Return the (X, Y) coordinate for the center point of the cell that contains the specified text.  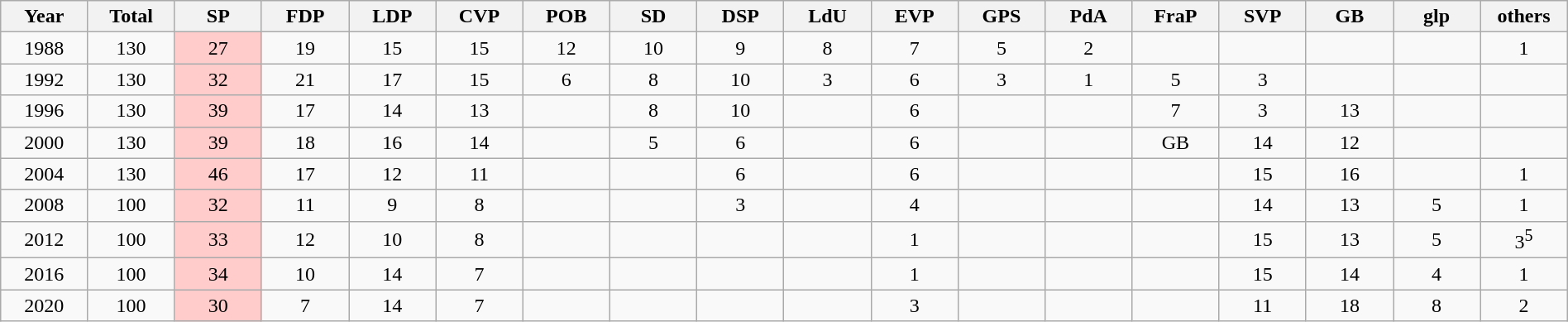
LdU (827, 17)
CVP (480, 17)
27 (218, 48)
FraP (1176, 17)
Total (131, 17)
21 (304, 79)
SP (218, 17)
19 (304, 48)
30 (218, 305)
46 (218, 174)
SVP (1262, 17)
2004 (45, 174)
others (1524, 17)
2020 (45, 305)
2008 (45, 205)
34 (218, 274)
35 (1524, 240)
GPS (1001, 17)
1992 (45, 79)
glp (1436, 17)
Year (45, 17)
33 (218, 240)
1988 (45, 48)
1996 (45, 111)
DSP (741, 17)
EVP (915, 17)
2012 (45, 240)
2000 (45, 142)
FDP (304, 17)
POB (566, 17)
SD (653, 17)
LDP (392, 17)
2016 (45, 274)
PdA (1088, 17)
